For the text-containing cell, return its midpoint in (x, y) coordinate format. 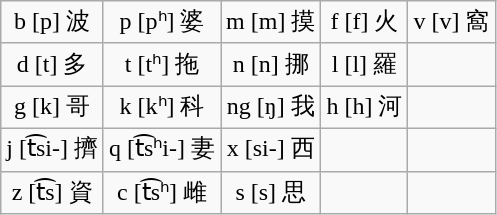
z [t͡s] 資 (52, 192)
t [tʰ] 拖 (162, 64)
h [h] 河 (364, 108)
g [k] 哥 (52, 108)
p [pʰ] 婆 (162, 22)
q [t͡sʰi-] 妻 (162, 150)
x [si-] 西 (271, 150)
d [t] 多 (52, 64)
f [f] 火 (364, 22)
n [n] 挪 (271, 64)
v [v] 窩 (452, 22)
s [s] 思 (271, 192)
j [t͡si-] 擠 (52, 150)
c [t͡sʰ] 雌 (162, 192)
m [m] 摸 (271, 22)
l [l] 羅 (364, 64)
k [kʰ] 科 (162, 108)
ng [ŋ] 我 (271, 108)
b [p] 波 (52, 22)
